Return the (x, y) coordinate for the center point of the cell that contains the specified text.  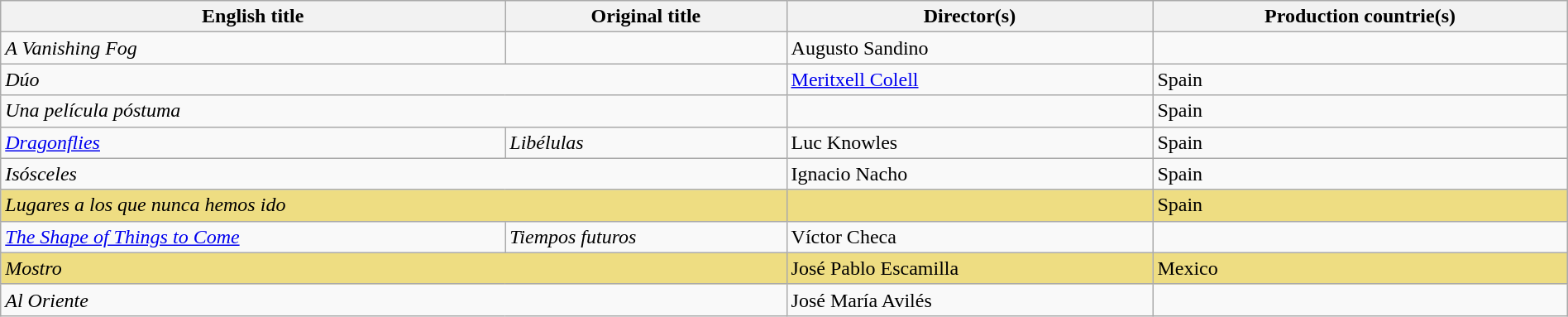
Dúo (394, 79)
Lugares a los que nunca hemos ido (394, 205)
Dragonflies (253, 142)
José Pablo Escamilla (969, 268)
Meritxell Colell (969, 79)
José María Avilés (969, 300)
Isósceles (394, 174)
Una película póstuma (394, 111)
Víctor Checa (969, 237)
A Vanishing Fog (253, 48)
Libélulas (646, 142)
Tiempos futuros (646, 237)
Mexico (1360, 268)
Ignacio Nacho (969, 174)
The Shape of Things to Come (253, 237)
Mostro (394, 268)
English title (253, 17)
Original title (646, 17)
Augusto Sandino (969, 48)
Production countrie(s) (1360, 17)
Luc Knowles (969, 142)
Al Oriente (394, 300)
Director(s) (969, 17)
